Extract the (x, y) coordinate from the center of the cell holding the provided text.  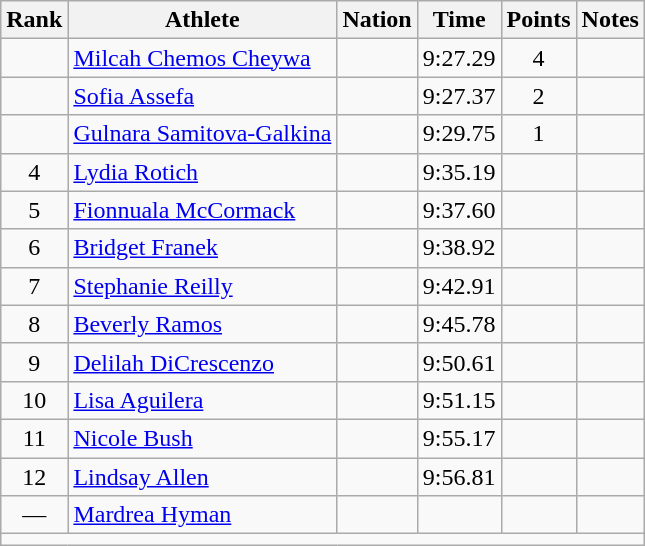
11 (34, 438)
Nicole Bush (202, 438)
Beverly Ramos (202, 324)
Points (538, 20)
9:37.60 (459, 210)
Rank (34, 20)
8 (34, 324)
9:27.29 (459, 58)
9:35.19 (459, 172)
Stephanie Reilly (202, 286)
9:51.15 (459, 400)
Gulnara Samitova-Galkina (202, 134)
9:38.92 (459, 248)
9 (34, 362)
9:42.91 (459, 286)
Milcah Chemos Cheywa (202, 58)
Bridget Franek (202, 248)
Delilah DiCrescenzo (202, 362)
Fionnuala McCormack (202, 210)
9:29.75 (459, 134)
9:56.81 (459, 477)
Mardrea Hyman (202, 515)
Time (459, 20)
Lisa Aguilera (202, 400)
— (34, 515)
2 (538, 96)
5 (34, 210)
Athlete (202, 20)
9:27.37 (459, 96)
9:45.78 (459, 324)
Sofia Assefa (202, 96)
Notes (610, 20)
Lydia Rotich (202, 172)
7 (34, 286)
9:50.61 (459, 362)
Lindsay Allen (202, 477)
6 (34, 248)
1 (538, 134)
10 (34, 400)
Nation (377, 20)
9:55.17 (459, 438)
12 (34, 477)
